Provide the (x, y) coordinate of the cell's center where the given text is located.  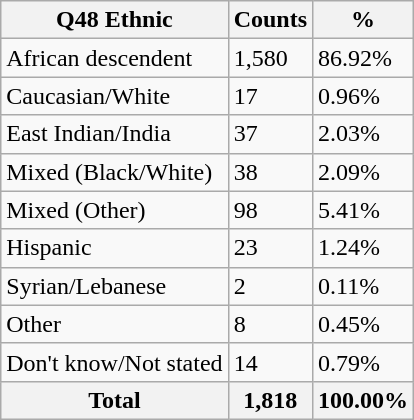
1,580 (270, 58)
Caucasian/White (114, 96)
98 (270, 210)
0.45% (364, 324)
1,818 (270, 400)
Other (114, 324)
1.24% (364, 248)
100.00% (364, 400)
African descendent (114, 58)
Q48 Ethnic (114, 20)
Syrian/Lebanese (114, 286)
2.03% (364, 134)
17 (270, 96)
5.41% (364, 210)
38 (270, 172)
Hispanic (114, 248)
14 (270, 362)
23 (270, 248)
East Indian/India (114, 134)
0.79% (364, 362)
% (364, 20)
2.09% (364, 172)
Counts (270, 20)
2 (270, 286)
Mixed (Other) (114, 210)
0.96% (364, 96)
Mixed (Black/White) (114, 172)
0.11% (364, 286)
Don't know/Not stated (114, 362)
37 (270, 134)
8 (270, 324)
86.92% (364, 58)
Total (114, 400)
